Find where the given text appears and provide that cell's center as (x, y) coordinate. 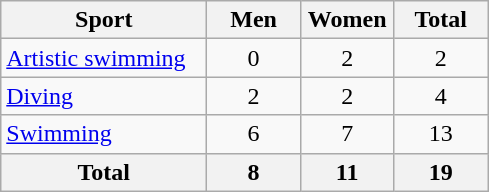
Women (347, 20)
11 (347, 172)
7 (347, 134)
19 (441, 172)
Artistic swimming (104, 58)
6 (254, 134)
Men (254, 20)
Sport (104, 20)
Swimming (104, 134)
Diving (104, 96)
4 (441, 96)
13 (441, 134)
8 (254, 172)
0 (254, 58)
